Provide the [x, y] coordinate of the cell's center where the given text is located.  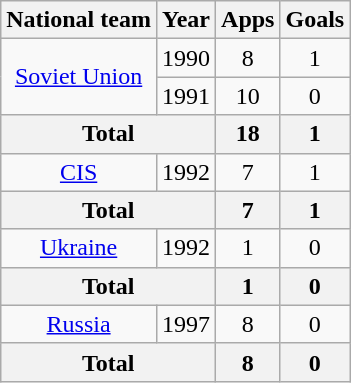
Soviet Union [79, 77]
1990 [186, 58]
National team [79, 20]
Ukraine [79, 248]
Apps [248, 20]
CIS [79, 172]
1991 [186, 96]
Year [186, 20]
1997 [186, 324]
10 [248, 96]
Russia [79, 324]
Goals [315, 20]
18 [248, 134]
